Determine the (X, Y) coordinate at the center of the cell enclosing the given text.  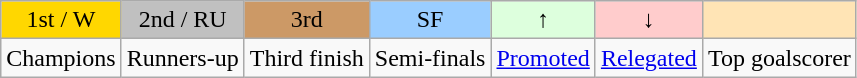
Champions (61, 58)
↓ (648, 20)
3rd (306, 20)
Top goalscorer (779, 58)
Runners-up (182, 58)
Third finish (306, 58)
Relegated (648, 58)
1st / W (61, 20)
Promoted (543, 58)
↑ (543, 20)
2nd / RU (182, 20)
SF (430, 20)
Semi-finals (430, 58)
